Pinpoint the cell where the given text exists, returning its [X, Y] midpoint coordinate. 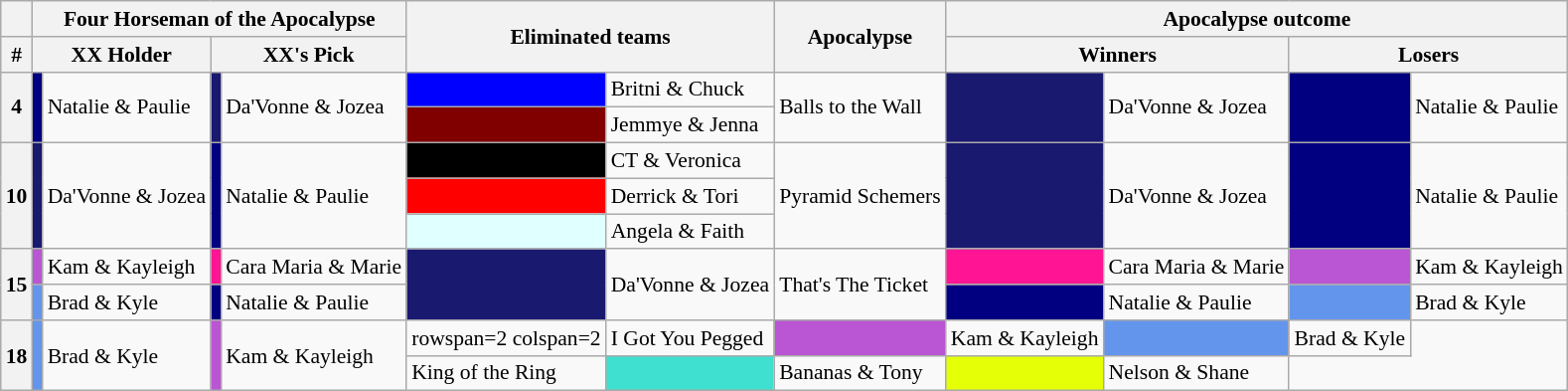
Pyramid Schemers [861, 197]
CT & Veronica [690, 161]
Four Horseman of the Apocalypse [219, 19]
XX Holder [121, 55]
Bananas & Tony [861, 373]
Losers [1428, 55]
Angela & Faith [690, 232]
Apocalypse outcome [1257, 19]
15 [17, 285]
rowspan=2 colspan=2 [507, 338]
18 [17, 356]
Winners [1118, 55]
King of the Ring [507, 373]
Derrick & Tori [690, 196]
10 [17, 197]
Britni & Chuck [690, 90]
# [17, 55]
Nelson & Shane [1196, 373]
I Got You Pegged [690, 338]
XX's Pick [308, 55]
Jemmye & Jenna [690, 125]
4 [17, 107]
Apocalypse [861, 36]
Balls to the Wall [861, 107]
That's The Ticket [861, 285]
Eliminated teams [590, 36]
